Determine the [X, Y] coordinate at the center of the cell enclosing the given text.  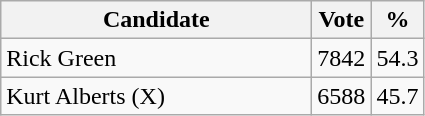
7842 [342, 58]
% [398, 20]
Kurt Alberts (X) [156, 96]
45.7 [398, 96]
54.3 [398, 58]
Rick Green [156, 58]
Vote [342, 20]
6588 [342, 96]
Candidate [156, 20]
